Locate the cell with the specified text and output its (x, y) center coordinate. 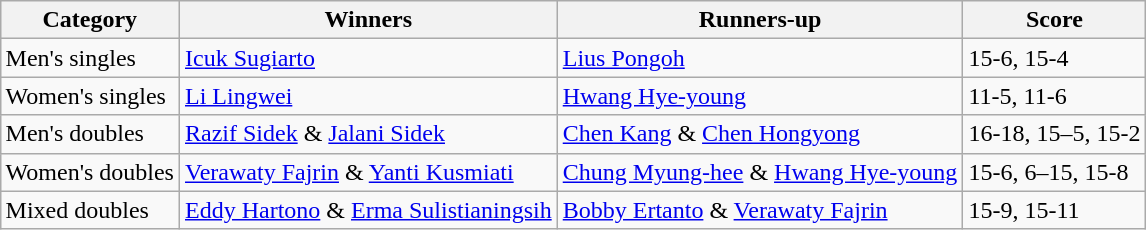
Winners (368, 20)
Bobby Ertanto & Verawaty Fajrin (760, 210)
Eddy Hartono & Erma Sulistianingsih (368, 210)
Verawaty Fajrin & Yanti Kusmiati (368, 172)
15-9, 15-11 (1054, 210)
16-18, 15–5, 15-2 (1054, 134)
Men's doubles (90, 134)
Women's singles (90, 96)
Men's singles (90, 58)
Hwang Hye-young (760, 96)
Chen Kang & Chen Hongyong (760, 134)
Women's doubles (90, 172)
11-5, 11-6 (1054, 96)
15-6, 15-4 (1054, 58)
Razif Sidek & Jalani Sidek (368, 134)
Icuk Sugiarto (368, 58)
Category (90, 20)
Li Lingwei (368, 96)
Runners-up (760, 20)
Chung Myung-hee & Hwang Hye-young (760, 172)
Lius Pongoh (760, 58)
Mixed doubles (90, 210)
Score (1054, 20)
15-6, 6–15, 15-8 (1054, 172)
